Output the (x, y) coordinate of the center of the cell containing the given text.  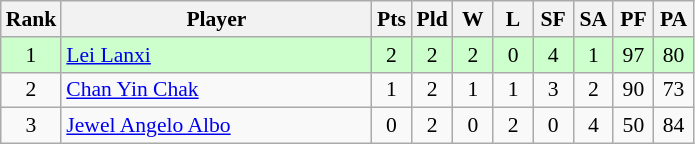
SA (593, 19)
90 (633, 90)
73 (673, 90)
Player (216, 19)
Lei Lanxi (216, 55)
SF (553, 19)
50 (633, 126)
Jewel Angelo Albo (216, 126)
L (513, 19)
97 (633, 55)
Chan Yin Chak (216, 90)
W (473, 19)
Rank (32, 19)
84 (673, 126)
80 (673, 55)
Pld (432, 19)
PA (673, 19)
Pts (391, 19)
PF (633, 19)
